Find where the given text appears and provide that cell's center as [X, Y] coordinate. 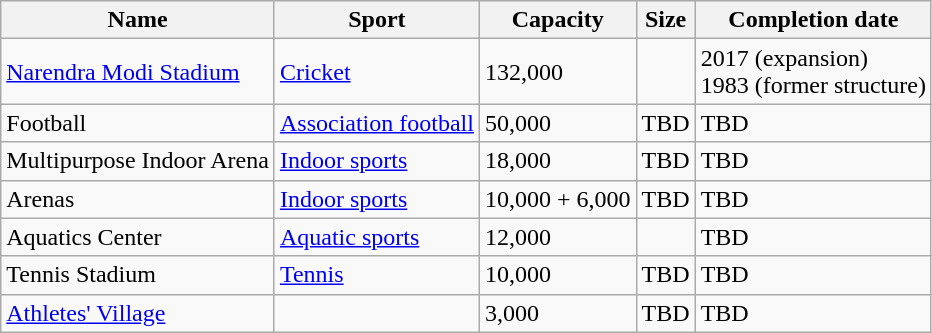
Capacity [558, 20]
Narendra Modi Stadium [138, 72]
Sport [376, 20]
Aquatics Center [138, 237]
2017 (expansion)1983 (former structure) [813, 72]
12,000 [558, 237]
Multipurpose Indoor Arena [138, 161]
Football [138, 123]
Association football [376, 123]
Name [138, 20]
Size [666, 20]
Arenas [138, 199]
10,000 + 6,000 [558, 199]
132,000 [558, 72]
Completion date [813, 20]
3,000 [558, 313]
Tennis Stadium [138, 275]
10,000 [558, 275]
Athletes' Village [138, 313]
Tennis [376, 275]
Cricket [376, 72]
Aquatic sports [376, 237]
18,000 [558, 161]
50,000 [558, 123]
